Detect which cell encompasses the target text, then output its (X, Y) center coordinate. 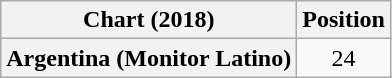
Chart (2018) (149, 20)
Position (344, 20)
24 (344, 58)
Argentina (Monitor Latino) (149, 58)
